Determine the (x, y) coordinate at the center of the cell enclosing the given text.  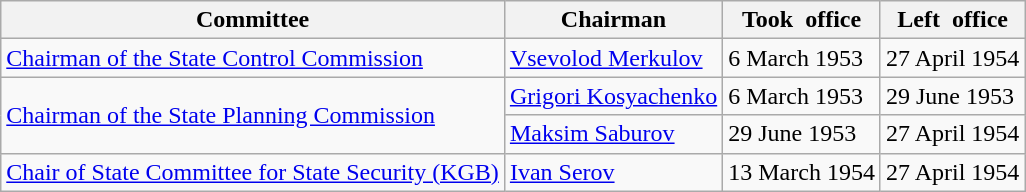
Committee (253, 20)
13 March 1954 (802, 172)
Left office (952, 20)
Vsevolod Merkulov (613, 58)
Chair of State Committee for State Security (KGB) (253, 172)
Grigori Kosyachenko (613, 96)
Took office (802, 20)
Chairman of the State Planning Commission (253, 115)
Maksim Saburov (613, 134)
Chairman (613, 20)
Ivan Serov (613, 172)
Chairman of the State Control Commission (253, 58)
